Determine the (X, Y) coordinate at the center of the cell enclosing the given text.  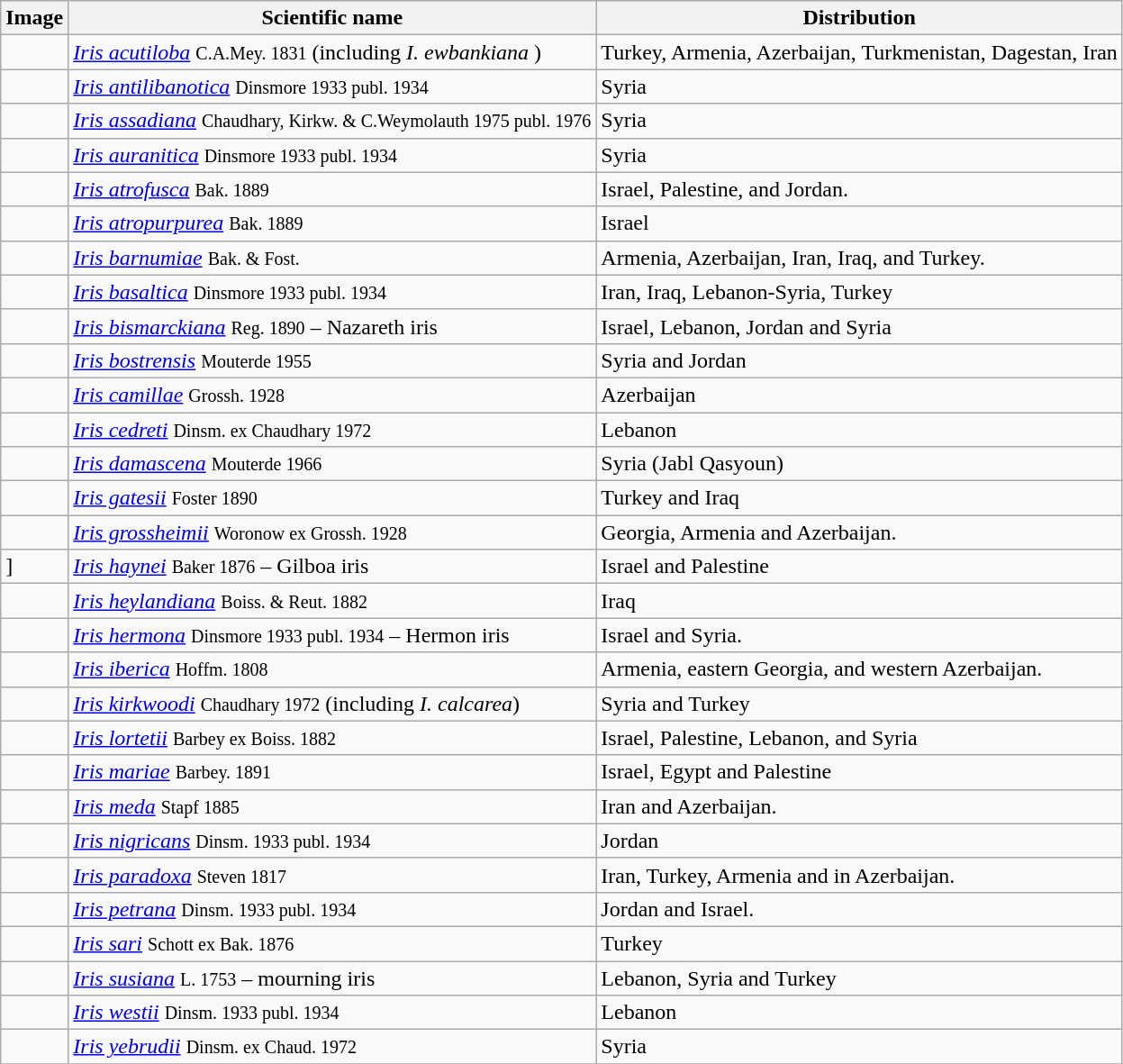
Armenia, Azerbaijan, Iran, Iraq, and Turkey. (859, 258)
Iris atrofusca Bak. 1889 (332, 189)
Scientific name (332, 18)
Armenia, eastern Georgia, and western Azerbaijan. (859, 669)
Georgia, Armenia and Azerbaijan. (859, 532)
Iris heylandiana Boiss. & Reut. 1882 (332, 601)
Iraq (859, 601)
Iris kirkwoodi Chaudhary 1972 (including I. calcarea) (332, 704)
Lebanon, Syria and Turkey (859, 978)
Iris nigricans Dinsm. 1933 publ. 1934 (332, 841)
Iris grossheimii Woronow ex Grossh. 1928 (332, 532)
Azerbaijan (859, 395)
Syria and Jordan (859, 360)
Israel, Egypt and Palestine (859, 772)
Israel (859, 223)
Iris lortetii Barbey ex Boiss. 1882 (332, 738)
Iris paradoxa Steven 1817 (332, 875)
Israel and Palestine (859, 567)
Iris barnumiae Bak. & Fost. (332, 258)
Syria (Jabl Qasyoun) (859, 464)
Iris sari Schott ex Bak. 1876 (332, 943)
Iris atropurpurea Bak. 1889 (332, 223)
Iris auranitica Dinsmore 1933 publ. 1934 (332, 155)
Iran, Turkey, Armenia and in Azerbaijan. (859, 875)
Iris cedreti Dinsm. ex Chaudhary 1972 (332, 430)
Iris antilibanotica Dinsmore 1933 publ. 1934 (332, 86)
Iris westii Dinsm. 1933 publ. 1934 (332, 1013)
Israel, Palestine, and Jordan. (859, 189)
Iris camillae Grossh. 1928 (332, 395)
Iris basaltica Dinsmore 1933 publ. 1934 (332, 292)
Iris acutiloba C.A.Mey. 1831 (including I. ewbankiana ) (332, 52)
Iris meda Stapf 1885 (332, 806)
Iris haynei Baker 1876 – Gilboa iris (332, 567)
Iris iberica Hoffm. 1808 (332, 669)
Iran, Iraq, Lebanon-Syria, Turkey (859, 292)
Iran and Azerbaijan. (859, 806)
Israel, Lebanon, Jordan and Syria (859, 326)
Iris hermona Dinsmore 1933 publ. 1934 – Hermon iris (332, 635)
] (34, 567)
Iris gatesii Foster 1890 (332, 498)
Turkey, Armenia, Azerbaijan, Turkmenistan, Dagestan, Iran (859, 52)
Israel, Palestine, Lebanon, and Syria (859, 738)
Distribution (859, 18)
Turkey and Iraq (859, 498)
Image (34, 18)
Iris assadiana Chaudhary, Kirkw. & C.Weymolauth 1975 publ. 1976 (332, 121)
Iris mariae Barbey. 1891 (332, 772)
Iris yebrudii Dinsm. ex Chaud. 1972 (332, 1047)
Iris bismarckiana Reg. 1890 – Nazareth iris (332, 326)
Israel and Syria. (859, 635)
Iris damascena Mouterde 1966 (332, 464)
Iris susiana L. 1753 – mourning iris (332, 978)
Jordan (859, 841)
Jordan and Israel. (859, 909)
Syria and Turkey (859, 704)
Iris bostrensis Mouterde 1955 (332, 360)
Turkey (859, 943)
Iris petrana Dinsm. 1933 publ. 1934 (332, 909)
